Capture the cell that displays the provided text and extract its (x, y) central coordinate. 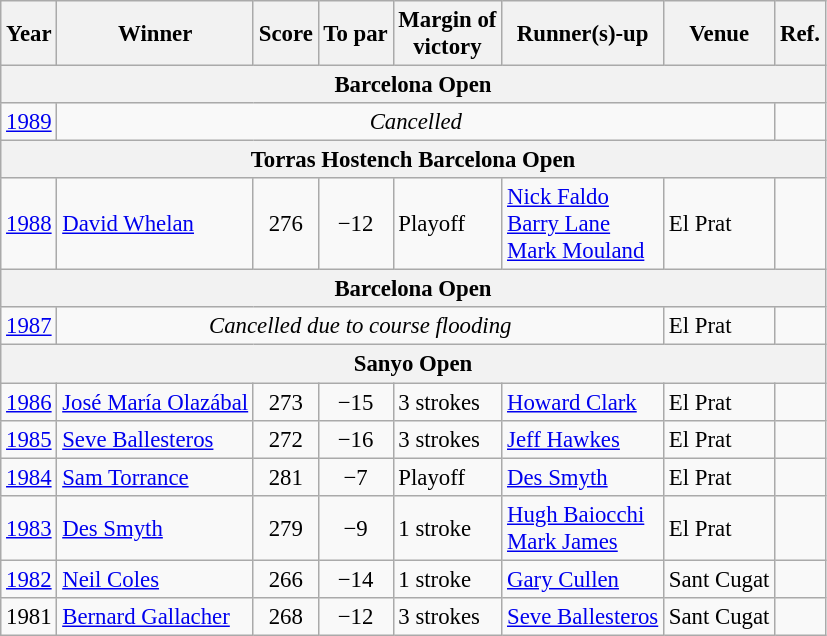
−16 (356, 439)
Runner(s)-up (583, 34)
1982 (29, 579)
Torras Hostench Barcelona Open (413, 160)
1989 (29, 122)
Sam Torrance (156, 477)
Score (286, 34)
Bernard Gallacher (156, 617)
David Whelan (156, 224)
1988 (29, 224)
Cancelled due to course flooding (360, 327)
1986 (29, 402)
272 (286, 439)
Winner (156, 34)
1983 (29, 528)
Year (29, 34)
273 (286, 402)
Ref. (800, 34)
266 (286, 579)
Sanyo Open (413, 364)
1987 (29, 327)
1981 (29, 617)
Neil Coles (156, 579)
Howard Clark (583, 402)
279 (286, 528)
Jeff Hawkes (583, 439)
To par (356, 34)
1984 (29, 477)
276 (286, 224)
Venue (720, 34)
Nick Faldo Barry Lane Mark Mouland (583, 224)
Cancelled (416, 122)
−14 (356, 579)
−7 (356, 477)
Hugh Baiocchi Mark James (583, 528)
−9 (356, 528)
268 (286, 617)
−15 (356, 402)
1985 (29, 439)
Gary Cullen (583, 579)
281 (286, 477)
José María Olazábal (156, 402)
Margin ofvictory (448, 34)
